From the cell containing the given text, extract its center point as (x, y) coordinate. 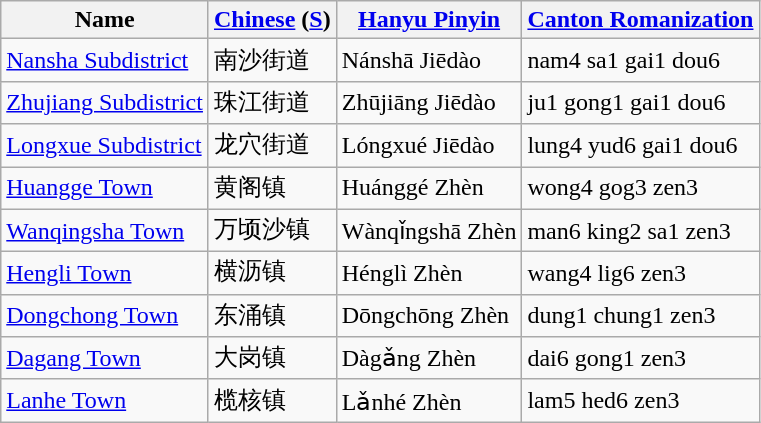
dung1 chung1 zen3 (640, 316)
Chinese (S) (272, 20)
man6 king2 sa1 zen3 (640, 230)
大岗镇 (272, 358)
lung4 yud6 gai1 dou6 (640, 146)
nam4 sa1 gai1 dou6 (640, 60)
Dagang Town (105, 358)
Nansha Subdistrict (105, 60)
wang4 lig6 zen3 (640, 274)
Name (105, 20)
Nánshā Jiēdào (429, 60)
榄核镇 (272, 400)
黄阁镇 (272, 188)
Lǎnhé Zhèn (429, 400)
dai6 gong1 zen3 (640, 358)
Hengli Town (105, 274)
Canton Romanization (640, 20)
万顷沙镇 (272, 230)
Zhūjiāng Jiēdào (429, 102)
Wanqingsha Town (105, 230)
Longxue Subdistrict (105, 146)
东涌镇 (272, 316)
Dongchong Town (105, 316)
Dàgǎng Zhèn (429, 358)
Huánggé Zhèn (429, 188)
龙穴街道 (272, 146)
Hanyu Pinyin (429, 20)
lam5 hed6 zen3 (640, 400)
Zhujiang Subdistrict (105, 102)
Hénglì Zhèn (429, 274)
wong4 gog3 zen3 (640, 188)
Lanhe Town (105, 400)
珠江街道 (272, 102)
Huangge Town (105, 188)
横沥镇 (272, 274)
Dōngchōng Zhèn (429, 316)
ju1 gong1 gai1 dou6 (640, 102)
Wànqǐngshā Zhèn (429, 230)
Lóngxué Jiēdào (429, 146)
南沙街道 (272, 60)
